Return the [X, Y] coordinate for the center point of the cell that contains the specified text.  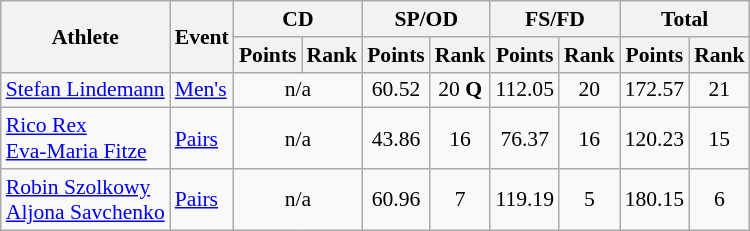
FS/FD [554, 19]
180.15 [654, 200]
CD [298, 19]
Total [685, 19]
120.23 [654, 138]
43.86 [396, 138]
15 [720, 138]
Men's [202, 90]
Rico Rex Eva-Maria Fitze [86, 138]
Stefan Lindemann [86, 90]
7 [460, 200]
21 [720, 90]
112.05 [524, 90]
172.57 [654, 90]
5 [590, 200]
20 [590, 90]
20 Q [460, 90]
60.52 [396, 90]
SP/OD [426, 19]
76.37 [524, 138]
119.19 [524, 200]
6 [720, 200]
Robin SzolkowyAljona Savchenko [86, 200]
Event [202, 36]
60.96 [396, 200]
Athlete [86, 36]
